Extract the (x, y) coordinate from the center of the cell holding the provided text.  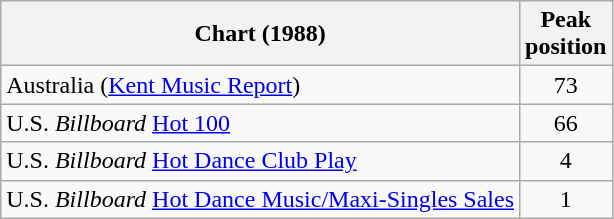
Australia (Kent Music Report) (260, 85)
4 (566, 161)
U.S. Billboard Hot Dance Music/Maxi-Singles Sales (260, 199)
Chart (1988) (260, 34)
1 (566, 199)
66 (566, 123)
U.S. Billboard Hot 100 (260, 123)
U.S. Billboard Hot Dance Club Play (260, 161)
73 (566, 85)
Peakposition (566, 34)
